Identify which cell holds the provided text, then report its (X, Y) central coordinate. 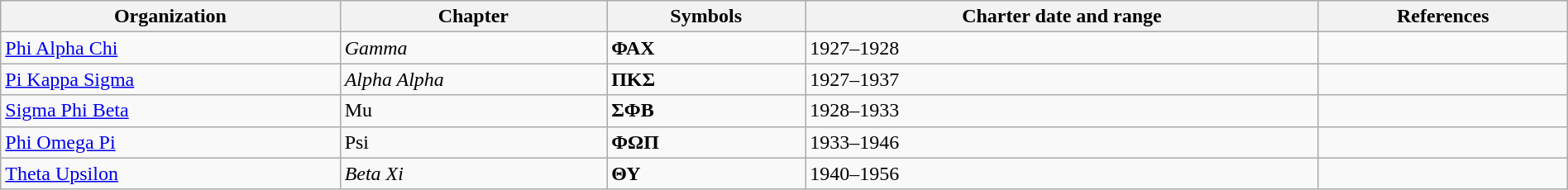
ΘΥ (706, 173)
Psi (473, 142)
Pi Kappa Sigma (170, 79)
References (1442, 17)
1928–1933 (1062, 111)
Beta Xi (473, 173)
Phi Omega Pi (170, 142)
Charter date and range (1062, 17)
Organization (170, 17)
Alpha Alpha (473, 79)
Theta Upsilon (170, 173)
Gamma (473, 48)
ΦΑΧ (706, 48)
ΠΚΣ (706, 79)
ΣΦΒ (706, 111)
Symbols (706, 17)
1933–1946 (1062, 142)
1927–1937 (1062, 79)
1927–1928 (1062, 48)
ΦΩΠ (706, 142)
1940–1956 (1062, 173)
Sigma Phi Beta (170, 111)
Chapter (473, 17)
Mu (473, 111)
Phi Alpha Chi (170, 48)
